Locate the cell with the specified text and output its [x, y] center coordinate. 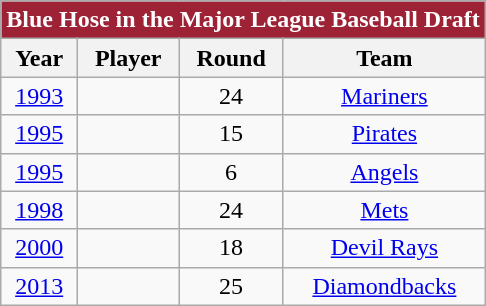
1998 [40, 210]
2000 [40, 248]
Devil Rays [384, 248]
6 [232, 172]
18 [232, 248]
Year [40, 58]
2013 [40, 286]
Angels [384, 172]
Round [232, 58]
Player [128, 58]
25 [232, 286]
Diamondbacks [384, 286]
15 [232, 134]
Blue Hose in the Major League Baseball Draft [244, 20]
Team [384, 58]
Pirates [384, 134]
Mariners [384, 96]
Mets [384, 210]
1993 [40, 96]
